For the text-containing cell, return its midpoint in (X, Y) coordinate format. 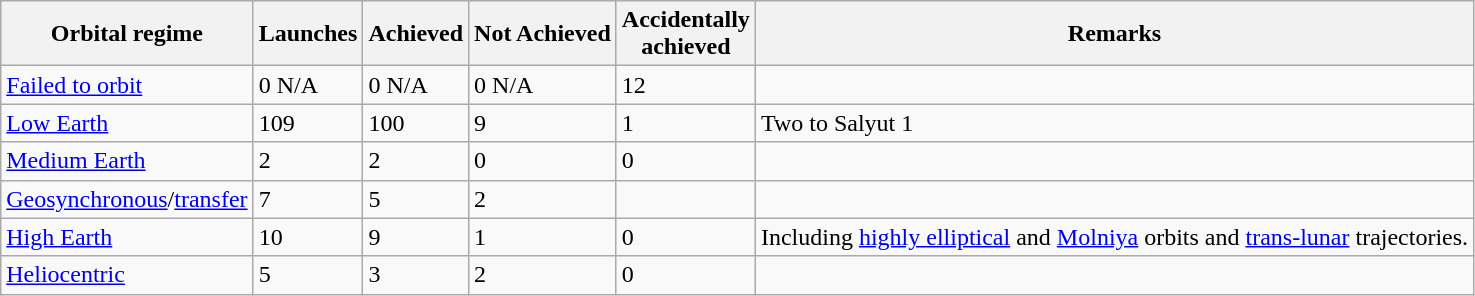
Two to Salyut 1 (1114, 123)
7 (308, 199)
Medium Earth (127, 161)
High Earth (127, 237)
Orbital regime (127, 34)
10 (308, 237)
100 (416, 123)
Achieved (416, 34)
12 (686, 85)
3 (416, 275)
Low Earth (127, 123)
Geosynchronous/transfer (127, 199)
Launches (308, 34)
Remarks (1114, 34)
Heliocentric (127, 275)
Including highly elliptical and Molniya orbits and trans-lunar trajectories. (1114, 237)
109 (308, 123)
Accidentallyachieved (686, 34)
Failed to orbit (127, 85)
Not Achieved (543, 34)
